Search for the cell housing the specified text and yield its [X, Y] center coordinate. 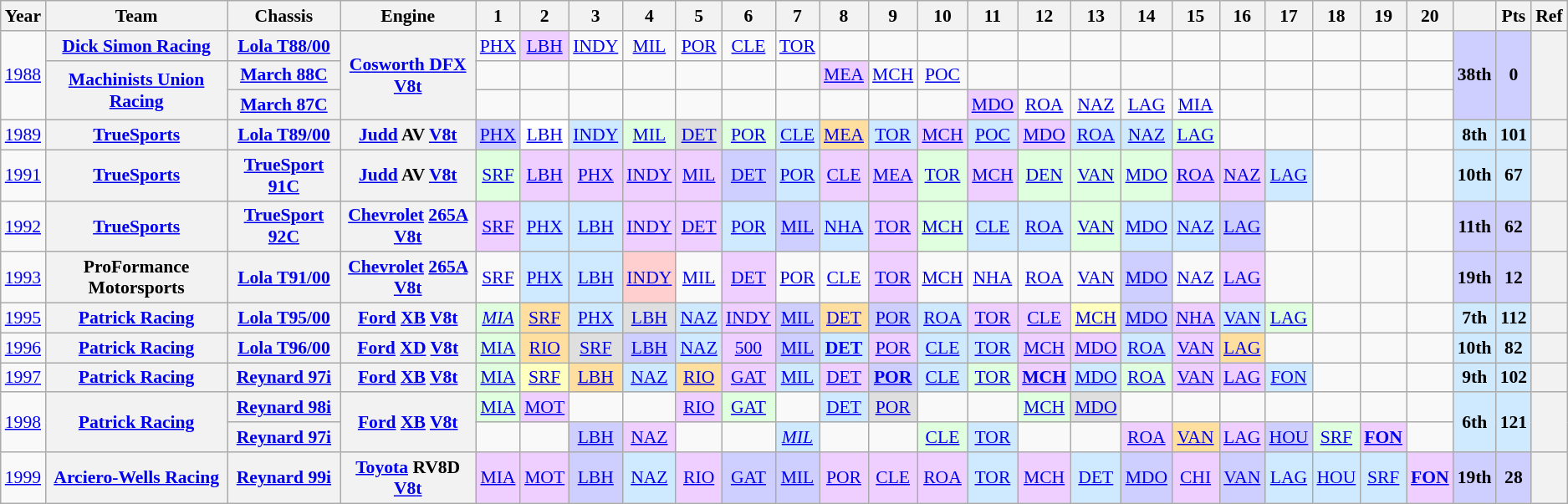
1989 [23, 135]
9 [893, 16]
11 [993, 16]
7th [1475, 318]
Lola T95/00 [283, 318]
CHI [1196, 478]
1995 [23, 318]
Engine [408, 16]
Lola T91/00 [283, 277]
14 [1147, 16]
82 [1514, 348]
8th [1475, 135]
13 [1096, 16]
0 [1514, 75]
1991 [23, 176]
Arciero-Wells Racing [136, 478]
1992 [23, 226]
Reynard 98i [283, 408]
DEN [1044, 176]
500 [748, 348]
11th [1475, 226]
Lola T96/00 [283, 348]
Year [23, 16]
6th [1475, 423]
102 [1514, 378]
4 [649, 16]
March 87C [283, 105]
3 [595, 16]
1997 [23, 378]
1993 [23, 277]
March 88C [283, 75]
16 [1242, 16]
Toyota RV8D V8t [408, 478]
18 [1336, 16]
38th [1475, 75]
112 [1514, 318]
Pts [1514, 16]
20 [1430, 16]
Team [136, 16]
1999 [23, 478]
62 [1514, 226]
28 [1514, 478]
17 [1288, 16]
9th [1475, 378]
5 [698, 16]
10 [942, 16]
1998 [23, 423]
Reynard 99i [283, 478]
Cosworth DFX V8t [408, 75]
1988 [23, 75]
Machinists Union Racing [136, 90]
2 [544, 16]
121 [1514, 423]
19 [1383, 16]
67 [1514, 176]
Dick Simon Racing [136, 46]
Ref [1549, 16]
Chassis [283, 16]
TrueSport 91C [283, 176]
ProFormance Motorsports [136, 277]
101 [1514, 135]
1 [498, 16]
Lola T88/00 [283, 46]
8 [844, 16]
Ford XD V8t [408, 348]
7 [798, 16]
TrueSport 92C [283, 226]
Lola T89/00 [283, 135]
15 [1196, 16]
6 [748, 16]
1996 [23, 348]
